For the text-containing cell, return its midpoint in [x, y] coordinate format. 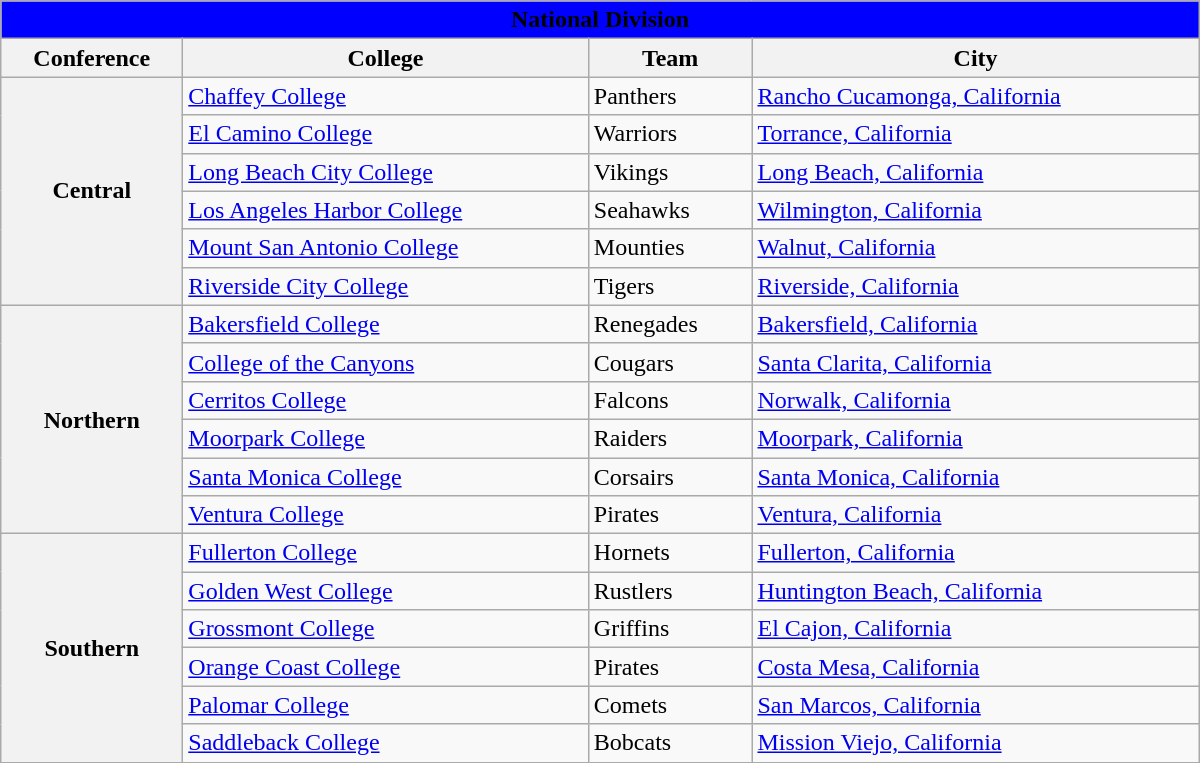
Bakersfield College [386, 324]
Long Beach, California [976, 172]
Renegades [670, 324]
El Cajon, California [976, 629]
College [386, 58]
Cougars [670, 362]
City [976, 58]
Norwalk, California [976, 400]
Orange Coast College [386, 667]
Santa Clarita, California [976, 362]
Moorpark, California [976, 438]
Vikings [670, 172]
Comets [670, 705]
Bakersfield, California [976, 324]
Palomar College [386, 705]
Team [670, 58]
Falcons [670, 400]
Ventura, California [976, 515]
Panthers [670, 96]
Riverside City College [386, 286]
Conference [92, 58]
Moorpark College [386, 438]
Central [92, 191]
Northern [92, 419]
Bobcats [670, 743]
Riverside, California [976, 286]
Griffins [670, 629]
Golden West College [386, 591]
Tigers [670, 286]
Southern [92, 648]
Seahawks [670, 210]
Rancho Cucamonga, California [976, 96]
Mount San Antonio College [386, 248]
Huntington Beach, California [976, 591]
Corsairs [670, 477]
Ventura College [386, 515]
Fullerton College [386, 553]
Mission Viejo, California [976, 743]
San Marcos, California [976, 705]
Saddleback College [386, 743]
Wilmington, California [976, 210]
Walnut, California [976, 248]
Fullerton, California [976, 553]
Santa Monica College [386, 477]
Long Beach City College [386, 172]
Warriors [670, 134]
Santa Monica, California [976, 477]
College of the Canyons [386, 362]
Torrance, California [976, 134]
Costa Mesa, California [976, 667]
Los Angeles Harbor College [386, 210]
Hornets [670, 553]
Raiders [670, 438]
Rustlers [670, 591]
El Camino College [386, 134]
Chaffey College [386, 96]
National Division [600, 20]
Mounties [670, 248]
Cerritos College [386, 400]
Grossmont College [386, 629]
